Extract the [X, Y] coordinate from the center of the cell holding the provided text.  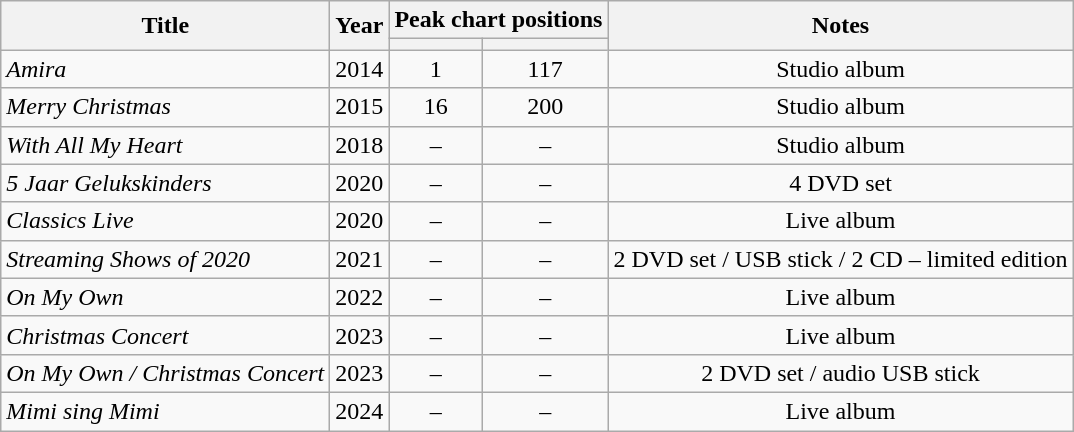
Year [360, 26]
117 [545, 69]
5 Jaar Gelukskinders [166, 183]
16 [436, 107]
4 DVD set [840, 183]
Notes [840, 26]
Title [166, 26]
2021 [360, 259]
200 [545, 107]
On My Own [166, 297]
With All My Heart [166, 145]
2024 [360, 411]
Merry Christmas [166, 107]
Mimi sing Mimi [166, 411]
2018 [360, 145]
Amira [166, 69]
On My Own / Christmas Concert [166, 373]
Classics Live [166, 221]
2 DVD set / USB stick / 2 CD – limited edition [840, 259]
Streaming Shows of 2020 [166, 259]
2014 [360, 69]
1 [436, 69]
Peak chart positions [498, 20]
2015 [360, 107]
2 DVD set / audio USB stick [840, 373]
2022 [360, 297]
Christmas Concert [166, 335]
